From the cell containing the given text, extract its center point as [x, y] coordinate. 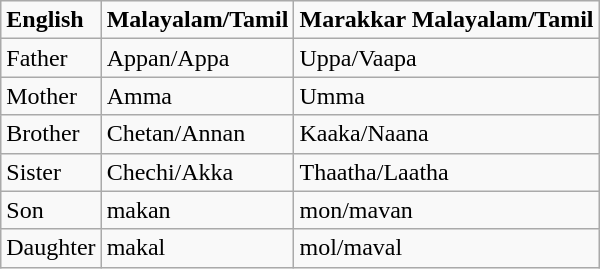
Sister [51, 172]
makan [198, 210]
Chechi/Akka [198, 172]
Amma [198, 96]
Marakkar Malayalam/Tamil [446, 20]
Son [51, 210]
Uppa/Vaapa [446, 58]
Kaaka/Naana [446, 134]
Daughter [51, 248]
mol/maval [446, 248]
Malayalam/Tamil [198, 20]
Brother [51, 134]
Thaatha/Laatha [446, 172]
Appan/Appa [198, 58]
Mother [51, 96]
Umma [446, 96]
makal [198, 248]
Father [51, 58]
mon/mavan [446, 210]
Chetan/Annan [198, 134]
English [51, 20]
